For the text-containing cell, return its midpoint in (x, y) coordinate format. 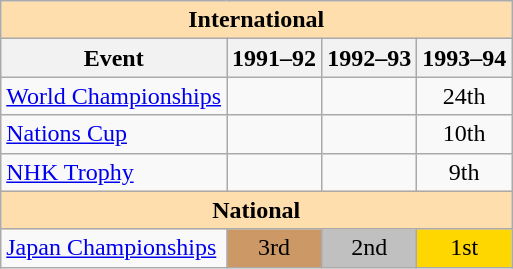
3rd (274, 248)
1992–93 (370, 58)
National (256, 210)
Nations Cup (114, 134)
NHK Trophy (114, 172)
Japan Championships (114, 248)
International (256, 20)
1st (464, 248)
10th (464, 134)
World Championships (114, 96)
1991–92 (274, 58)
24th (464, 96)
2nd (370, 248)
9th (464, 172)
Event (114, 58)
1993–94 (464, 58)
